Scan for the cell matching the given text and deliver its (x, y) coordinate at center. 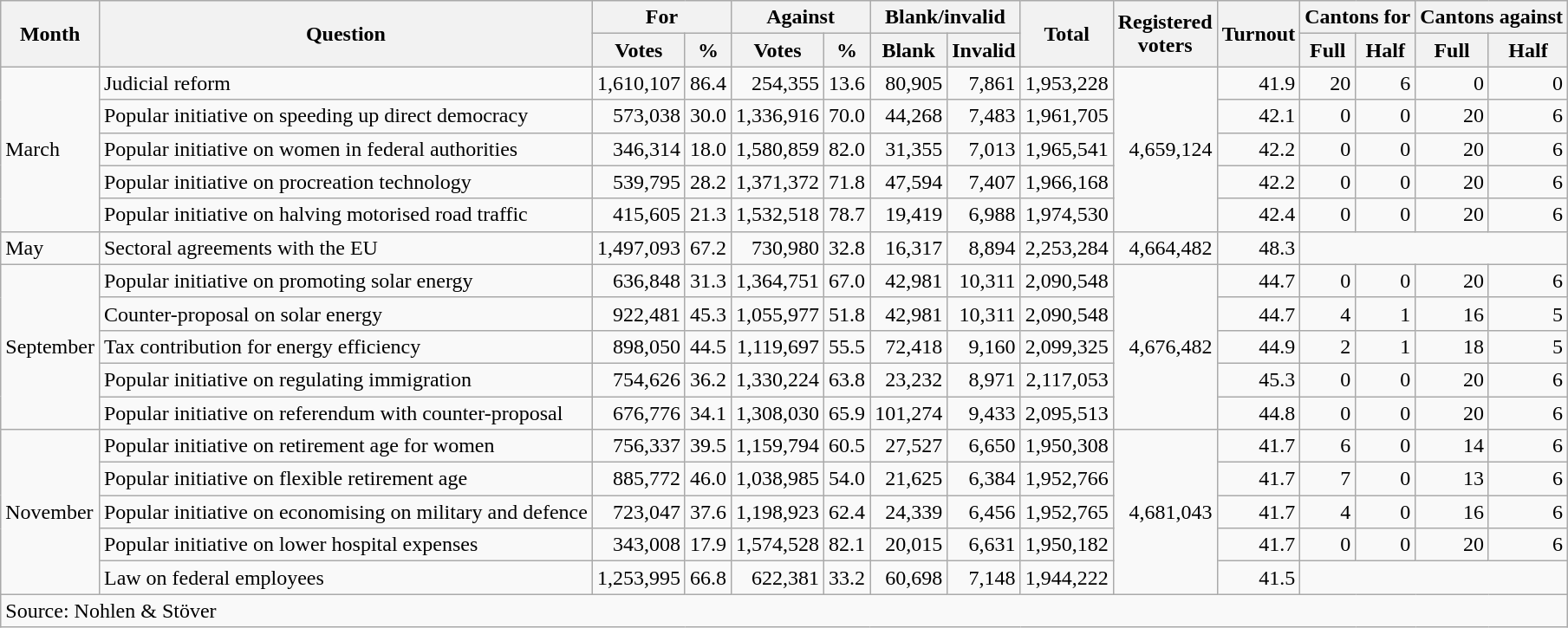
33.2 (848, 578)
1,952,766 (1066, 479)
Popular initiative on women in federal authorities (345, 149)
1,038,985 (777, 479)
23,232 (908, 379)
9,433 (984, 413)
573,038 (638, 116)
31.3 (707, 281)
346,314 (638, 149)
1,950,182 (1066, 545)
63.8 (848, 379)
8,894 (984, 248)
82.1 (848, 545)
44.8 (1259, 413)
28.2 (707, 182)
44.9 (1259, 346)
898,050 (638, 346)
47,594 (908, 182)
36.2 (707, 379)
Blank/invalid (946, 17)
1,055,977 (777, 314)
4,676,482 (1165, 346)
46.0 (707, 479)
24,339 (908, 512)
6,456 (984, 512)
Against (800, 17)
Month (50, 34)
1,974,530 (1066, 215)
754,626 (638, 379)
922,481 (638, 314)
Sectoral agreements with the EU (345, 248)
Counter-proposal on solar energy (345, 314)
27,527 (908, 446)
17.9 (707, 545)
60,698 (908, 578)
7 (1328, 479)
730,980 (777, 248)
20,015 (908, 545)
14 (1453, 446)
51.8 (848, 314)
80,905 (908, 83)
1,610,107 (638, 83)
Cantons for (1357, 17)
Total (1066, 34)
1,580,859 (777, 149)
415,605 (638, 215)
Popular initiative on referendum with counter-proposal (345, 413)
Tax contribution for energy efficiency (345, 346)
1,950,308 (1066, 446)
101,274 (908, 413)
1,944,222 (1066, 578)
636,848 (638, 281)
39.5 (707, 446)
622,381 (777, 578)
1,308,030 (777, 413)
7,407 (984, 182)
48.3 (1259, 248)
62.4 (848, 512)
8,971 (984, 379)
Popular initiative on halving motorised road traffic (345, 215)
1,198,923 (777, 512)
885,772 (638, 479)
82.0 (848, 149)
6,384 (984, 479)
4,659,124 (1165, 149)
2,253,284 (1066, 248)
Invalid (984, 50)
March (50, 149)
2,095,513 (1066, 413)
1,253,995 (638, 578)
42.1 (1259, 116)
254,355 (777, 83)
1,364,751 (777, 281)
7,483 (984, 116)
41.9 (1259, 83)
60.5 (848, 446)
67.0 (848, 281)
9,160 (984, 346)
78.7 (848, 215)
Popular initiative on flexible retirement age (345, 479)
41.5 (1259, 578)
Popular initiative on retirement age for women (345, 446)
18.0 (707, 149)
18 (1453, 346)
4,681,043 (1165, 512)
September (50, 346)
1,119,697 (777, 346)
31,355 (908, 149)
756,337 (638, 446)
Law on federal employees (345, 578)
71.8 (848, 182)
34.1 (707, 413)
1,371,372 (777, 182)
2 (1328, 346)
44,268 (908, 116)
Registeredvoters (1165, 34)
Turnout (1259, 34)
6,650 (984, 446)
21,625 (908, 479)
13 (1453, 479)
16,317 (908, 248)
70.0 (848, 116)
37.6 (707, 512)
42.4 (1259, 215)
Popular initiative on procreation technology (345, 182)
13.6 (848, 83)
1,336,916 (777, 116)
676,776 (638, 413)
Question (345, 34)
1,159,794 (777, 446)
2,099,325 (1066, 346)
7,013 (984, 149)
21.3 (707, 215)
67.2 (707, 248)
19,419 (908, 215)
1,961,705 (1066, 116)
Source: Nohlen & Stöver (784, 611)
Judicial reform (345, 83)
1,965,541 (1066, 149)
1,532,518 (777, 215)
539,795 (638, 182)
1,953,228 (1066, 83)
For (661, 17)
44.5 (707, 346)
65.9 (848, 413)
1,497,093 (638, 248)
86.4 (707, 83)
343,008 (638, 545)
Popular initiative on regulating immigration (345, 379)
Popular initiative on economising on military and defence (345, 512)
7,148 (984, 578)
55.5 (848, 346)
54.0 (848, 479)
1,952,765 (1066, 512)
32.8 (848, 248)
30.0 (707, 116)
72,418 (908, 346)
Cantons against (1492, 17)
Blank (908, 50)
November (50, 512)
May (50, 248)
1,966,168 (1066, 182)
Popular initiative on lower hospital expenses (345, 545)
66.8 (707, 578)
6,631 (984, 545)
723,047 (638, 512)
4,664,482 (1165, 248)
Popular initiative on promoting solar energy (345, 281)
7,861 (984, 83)
6,988 (984, 215)
Popular initiative on speeding up direct democracy (345, 116)
2,117,053 (1066, 379)
1,574,528 (777, 545)
1,330,224 (777, 379)
